Return the [X, Y] coordinate for the center point of the cell that contains the specified text.  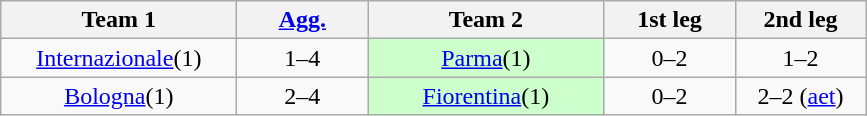
Agg. [302, 20]
1–4 [302, 58]
2–4 [302, 96]
Internazionale(1) [119, 58]
Parma(1) [486, 58]
1–2 [800, 58]
2–2 (aet) [800, 96]
1st leg [670, 20]
Team 2 [486, 20]
Fiorentina(1) [486, 96]
Team 1 [119, 20]
2nd leg [800, 20]
Bologna(1) [119, 96]
